Detect which cell encompasses the target text, then output its [x, y] center coordinate. 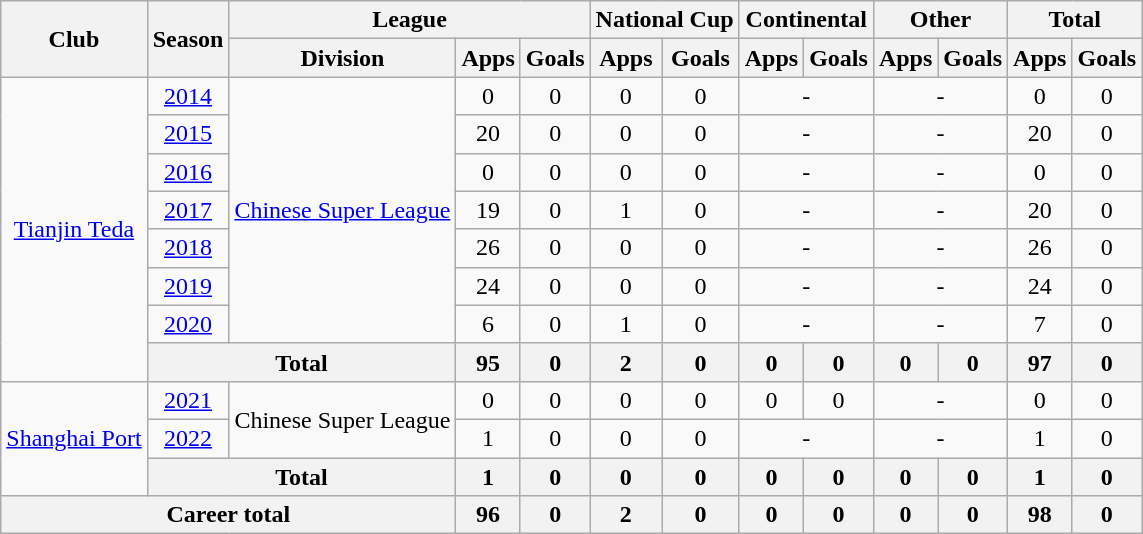
League [410, 20]
2022 [188, 438]
Tianjin Teda [74, 229]
Club [74, 39]
7 [1040, 324]
6 [488, 324]
Other [940, 20]
National Cup [664, 20]
2015 [188, 134]
2020 [188, 324]
Division [342, 58]
2021 [188, 400]
2019 [188, 286]
2017 [188, 210]
2016 [188, 172]
Career total [228, 515]
2018 [188, 248]
Shanghai Port [74, 438]
97 [1040, 362]
Season [188, 39]
98 [1040, 515]
95 [488, 362]
96 [488, 515]
Continental [806, 20]
19 [488, 210]
2014 [188, 96]
